Detect which cell encompasses the target text, then output its (x, y) center coordinate. 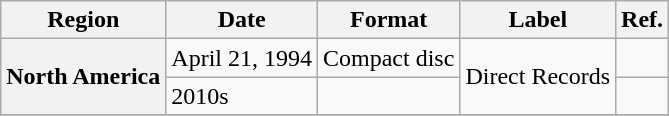
Date (242, 20)
North America (84, 77)
2010s (242, 96)
Ref. (642, 20)
Region (84, 20)
Direct Records (538, 77)
Format (389, 20)
April 21, 1994 (242, 58)
Label (538, 20)
Compact disc (389, 58)
